For the text-containing cell, return its midpoint in [x, y] coordinate format. 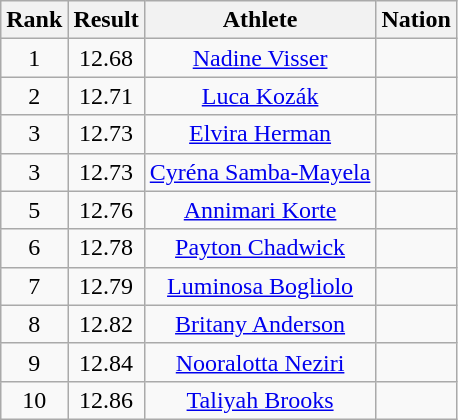
Nooralotta Neziri [260, 362]
1 [34, 58]
2 [34, 96]
12.71 [106, 96]
12.78 [106, 248]
Payton Chadwick [260, 248]
9 [34, 362]
Annimari Korte [260, 210]
Rank [34, 20]
12.86 [106, 400]
6 [34, 248]
Cyréna Samba-Mayela [260, 172]
Nadine Visser [260, 58]
Nation [416, 20]
Britany Anderson [260, 324]
12.68 [106, 58]
Result [106, 20]
Athlete [260, 20]
10 [34, 400]
12.84 [106, 362]
5 [34, 210]
Luminosa Bogliolo [260, 286]
12.82 [106, 324]
12.79 [106, 286]
Elvira Herman [260, 134]
Luca Kozák [260, 96]
8 [34, 324]
12.76 [106, 210]
Taliyah Brooks [260, 400]
7 [34, 286]
